Search for the cell housing the specified text and yield its [x, y] center coordinate. 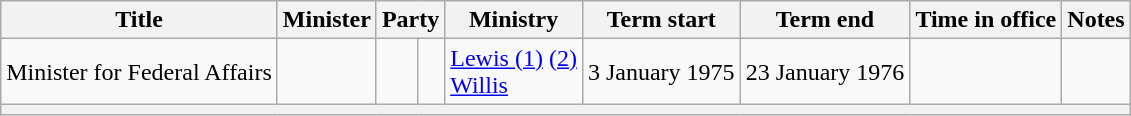
23 January 1976 [825, 72]
Lewis (1) (2)Willis [514, 72]
Ministry [514, 20]
3 January 1975 [661, 72]
Minister [326, 20]
Minister for Federal Affairs [140, 72]
Notes [1096, 20]
Time in office [986, 20]
Term start [661, 20]
Party [410, 20]
Term end [825, 20]
Title [140, 20]
